From the cell containing the given text, extract its center point as (x, y) coordinate. 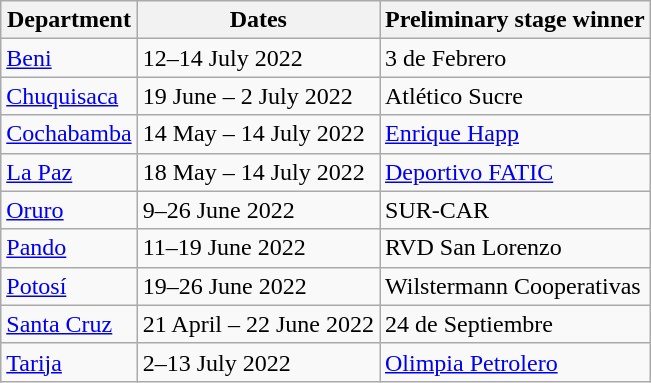
19 June – 2 July 2022 (258, 96)
24 de Septiembre (516, 324)
La Paz (69, 172)
Santa Cruz (69, 324)
RVD San Lorenzo (516, 248)
12–14 July 2022 (258, 58)
Potosí (69, 286)
9–26 June 2022 (258, 210)
3 de Febrero (516, 58)
Olimpia Petrolero (516, 362)
2–13 July 2022 (258, 362)
Beni (69, 58)
Enrique Happ (516, 134)
Preliminary stage winner (516, 20)
21 April – 22 June 2022 (258, 324)
18 May – 14 July 2022 (258, 172)
11–19 June 2022 (258, 248)
19–26 June 2022 (258, 286)
Dates (258, 20)
Wilstermann Cooperativas (516, 286)
14 May – 14 July 2022 (258, 134)
Atlético Sucre (516, 96)
Chuquisaca (69, 96)
Cochabamba (69, 134)
Tarija (69, 362)
Oruro (69, 210)
Pando (69, 248)
Deportivo FATIC (516, 172)
Department (69, 20)
SUR-CAR (516, 210)
